Detect which cell encompasses the target text, then output its [X, Y] center coordinate. 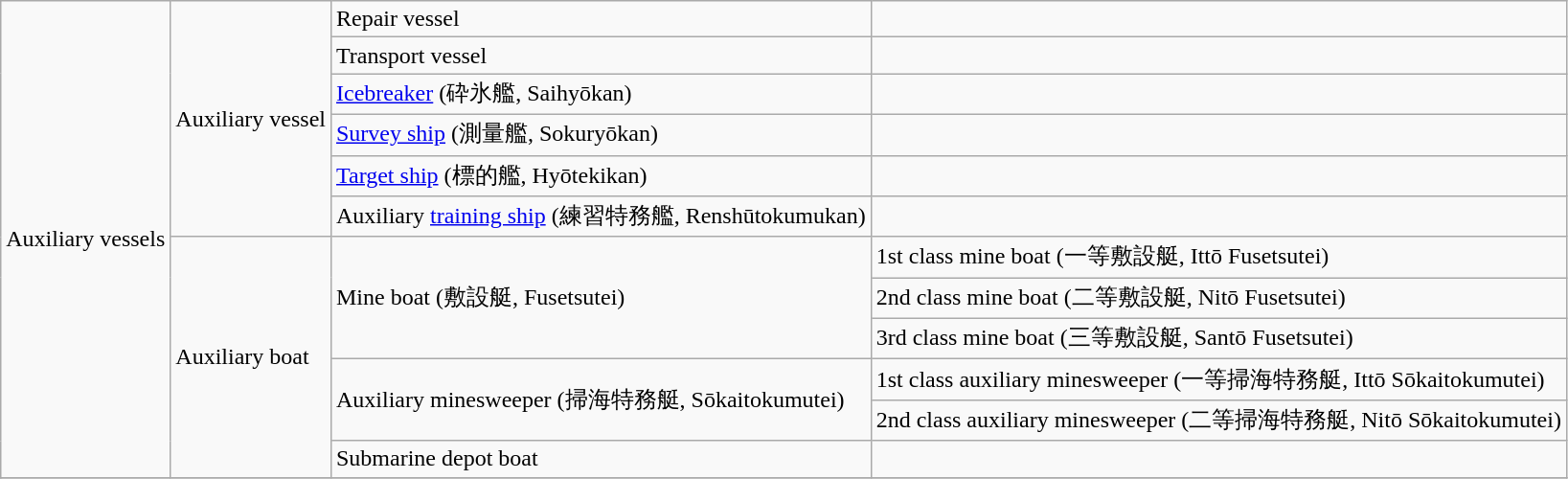
Auxiliary vessel [251, 119]
Transport vessel [601, 56]
Auxiliary minesweeper (掃海特務艇, Sōkaitokumutei) [601, 400]
Repair vessel [601, 19]
Target ship (標的艦, Hyōtekikan) [601, 176]
1st class auxiliary minesweeper (一等掃海特務艇, Ittō Sōkaitokumutei) [1218, 379]
Submarine depot boat [601, 459]
Auxiliary vessels [86, 239]
Survey ship (測量艦, Sokuryōkan) [601, 134]
2nd class auxiliary minesweeper (二等掃海特務艇, Nitō Sōkaitokumutei) [1218, 420]
Icebreaker (砕氷艦, Saihyōkan) [601, 94]
Auxiliary boat [251, 356]
Auxiliary training ship (練習特務艦, Renshūtokumukan) [601, 217]
Mine boat (敷設艇, Fusetsutei) [601, 298]
1st class mine boat (一等敷設艇, Ittō Fusetsutei) [1218, 257]
3rd class mine boat (三等敷設艇, Santō Fusetsutei) [1218, 339]
2nd class mine boat (二等敷設艇, Nitō Fusetsutei) [1218, 299]
